Scan for the cell matching the given text and deliver its (X, Y) coordinate at center. 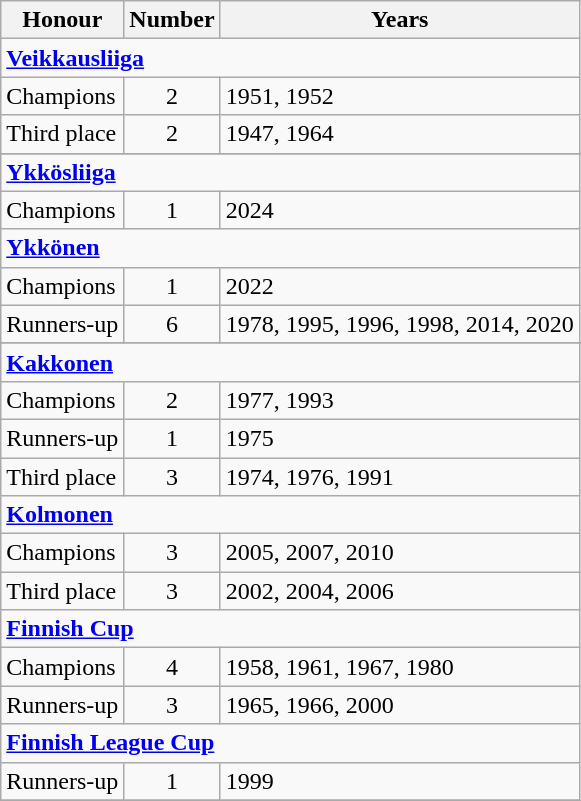
Finnish Cup (290, 629)
Finnish League Cup (290, 743)
Kolmonen (290, 515)
2024 (400, 210)
1975 (400, 438)
2022 (400, 286)
1974, 1976, 1991 (400, 477)
2002, 2004, 2006 (400, 591)
1978, 1995, 1996, 1998, 2014, 2020 (400, 324)
1965, 1966, 2000 (400, 705)
1958, 1961, 1967, 1980 (400, 667)
1999 (400, 781)
Honour (62, 20)
1977, 1993 (400, 400)
Number (172, 20)
Years (400, 20)
6 (172, 324)
Kakkonen (290, 362)
Ykkönen (290, 248)
2005, 2007, 2010 (400, 553)
4 (172, 667)
Veikkausliiga (290, 58)
1951, 1952 (400, 96)
1947, 1964 (400, 134)
Ykkösliiga (290, 172)
